Return [X, Y] of the center of cell containing provided text 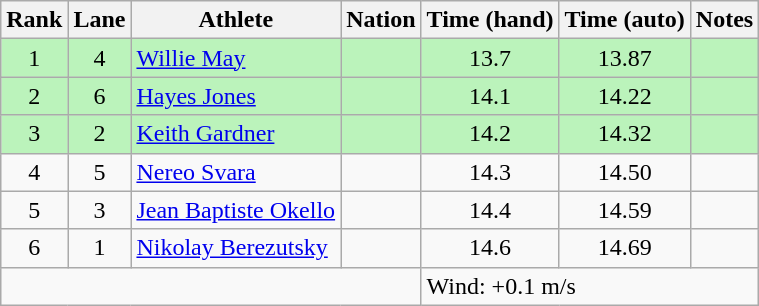
14.4 [490, 210]
14.6 [490, 248]
Time (auto) [624, 20]
14.22 [624, 96]
14.2 [490, 134]
14.3 [490, 172]
Wind: +0.1 m/s [590, 286]
Lane [100, 20]
13.87 [624, 58]
Nereo Svara [236, 172]
Hayes Jones [236, 96]
Athlete [236, 20]
Willie May [236, 58]
Time (hand) [490, 20]
Nation [381, 20]
Keith Gardner [236, 134]
14.1 [490, 96]
Jean Baptiste Okello [236, 210]
13.7 [490, 58]
14.69 [624, 248]
14.32 [624, 134]
14.59 [624, 210]
Nikolay Berezutsky [236, 248]
14.50 [624, 172]
Notes [724, 20]
Rank [34, 20]
